Determine the (x, y) coordinate at the center of the cell enclosing the given text.  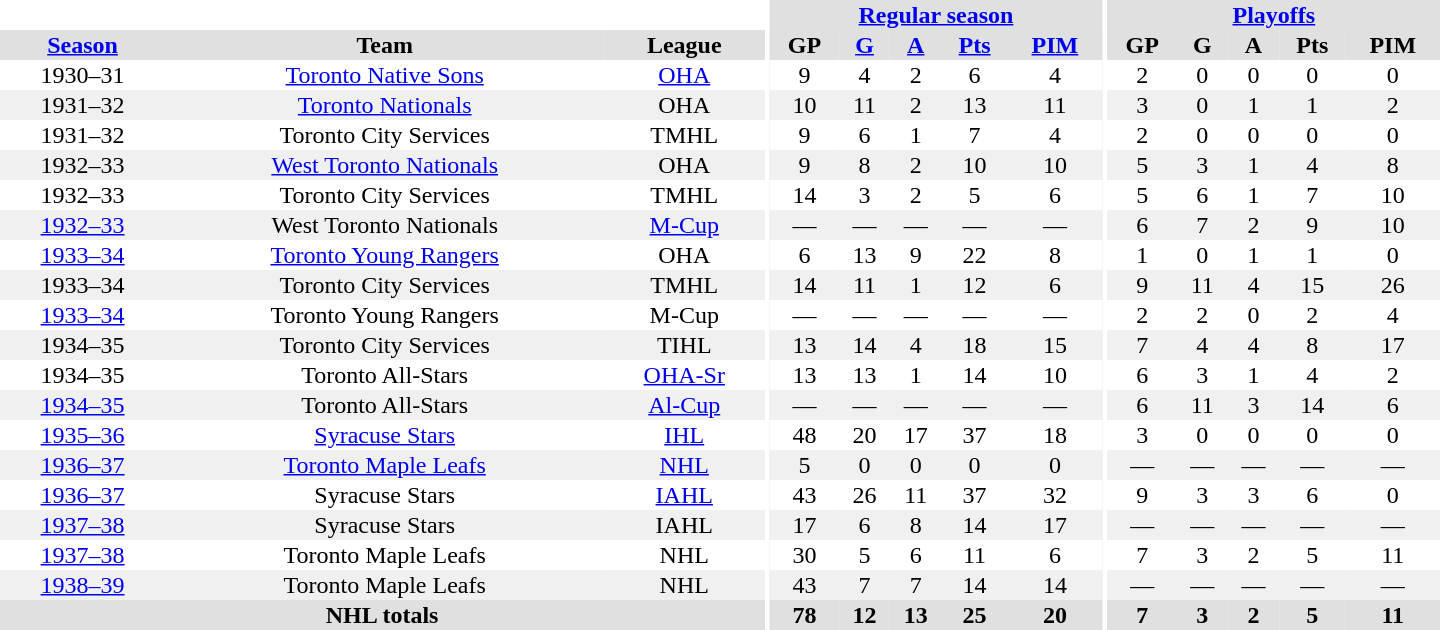
1938–39 (82, 585)
Playoffs (1274, 15)
Season (82, 45)
NHL totals (382, 615)
Toronto Nationals (384, 105)
25 (974, 615)
Toronto Native Sons (384, 75)
TIHL (684, 345)
IHL (684, 435)
48 (804, 435)
OHA-Sr (684, 375)
32 (1055, 495)
1935–36 (82, 435)
22 (974, 255)
League (684, 45)
30 (804, 555)
78 (804, 615)
Team (384, 45)
1930–31 (82, 75)
Regular season (936, 15)
Al-Cup (684, 405)
